Capture the cell that displays the provided text and extract its [X, Y] central coordinate. 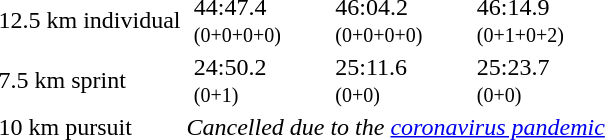
24:50.2(0+1) [258, 80]
25:11.6(0+0) [400, 80]
